Return the [X, Y] coordinate for the center point of the cell that contains the specified text.  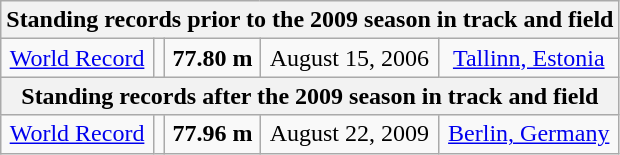
Standing records prior to the 2009 season in track and field [310, 20]
Standing records after the 2009 season in track and field [310, 96]
77.96 m [212, 134]
August 15, 2006 [349, 58]
Tallinn, Estonia [529, 58]
August 22, 2009 [349, 134]
Berlin, Germany [529, 134]
77.80 m [212, 58]
